Identify which cell holds the provided text, then report its [X, Y] central coordinate. 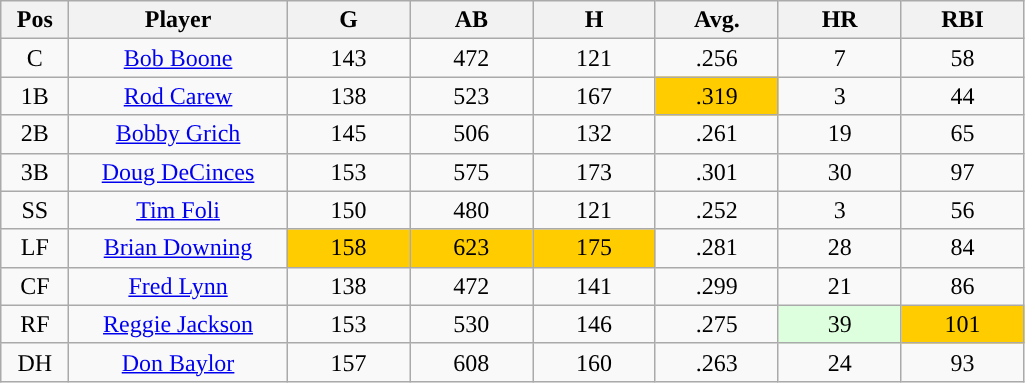
HR [840, 20]
7 [840, 58]
.263 [716, 362]
141 [594, 286]
Doug DeCinces [178, 172]
30 [840, 172]
84 [962, 248]
28 [840, 248]
143 [348, 58]
3B [35, 172]
RBI [962, 20]
93 [962, 362]
Don Baylor [178, 362]
39 [840, 324]
Reggie Jackson [178, 324]
RF [35, 324]
.261 [716, 134]
608 [472, 362]
.275 [716, 324]
1B [35, 96]
.301 [716, 172]
CF [35, 286]
173 [594, 172]
AB [472, 20]
167 [594, 96]
Brian Downing [178, 248]
Rod Carew [178, 96]
175 [594, 248]
Tim Foli [178, 210]
19 [840, 134]
.281 [716, 248]
Bob Boone [178, 58]
Avg. [716, 20]
65 [962, 134]
150 [348, 210]
506 [472, 134]
Fred Lynn [178, 286]
158 [348, 248]
56 [962, 210]
480 [472, 210]
Player [178, 20]
24 [840, 362]
146 [594, 324]
530 [472, 324]
.299 [716, 286]
.256 [716, 58]
G [348, 20]
21 [840, 286]
623 [472, 248]
Bobby Grich [178, 134]
2B [35, 134]
58 [962, 58]
.319 [716, 96]
145 [348, 134]
LF [35, 248]
132 [594, 134]
.252 [716, 210]
523 [472, 96]
Pos [35, 20]
44 [962, 96]
157 [348, 362]
DH [35, 362]
SS [35, 210]
575 [472, 172]
160 [594, 362]
C [35, 58]
86 [962, 286]
97 [962, 172]
101 [962, 324]
H [594, 20]
